Provide the [x, y] coordinate of the cell's center where the given text is located.  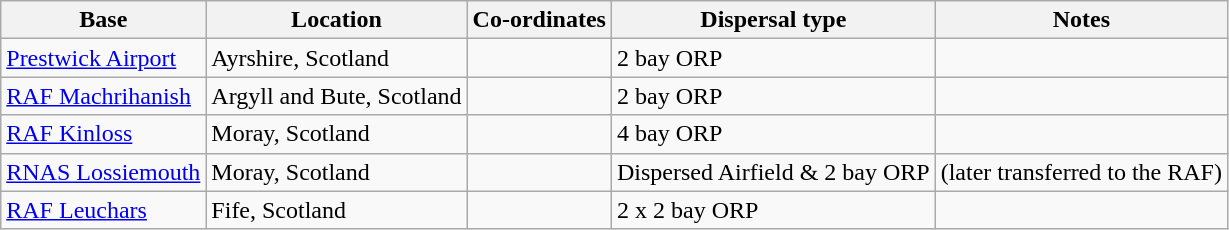
Notes [1081, 20]
Base [104, 20]
RAF Machrihanish [104, 96]
Co-ordinates [539, 20]
4 bay ORP [773, 134]
Location [336, 20]
2 x 2 bay ORP [773, 210]
RAF Leuchars [104, 210]
(later transferred to the RAF) [1081, 172]
Dispersed Airfield & 2 bay ORP [773, 172]
Ayrshire, Scotland [336, 58]
Prestwick Airport [104, 58]
RAF Kinloss [104, 134]
Dispersal type [773, 20]
RNAS Lossiemouth [104, 172]
Fife, Scotland [336, 210]
Argyll and Bute, Scotland [336, 96]
